Capture the cell that displays the provided text and extract its [x, y] central coordinate. 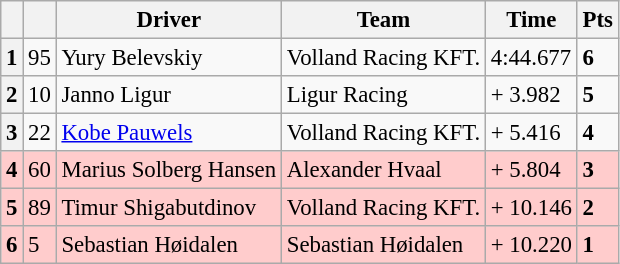
95 [40, 58]
+ 5.416 [531, 133]
Timur Shigabutdinov [168, 208]
89 [40, 208]
+ 10.220 [531, 245]
Kobe Pauwels [168, 133]
60 [40, 170]
Janno Ligur [168, 95]
Yury Belevskiy [168, 58]
Pts [598, 20]
Ligur Racing [383, 95]
+ 10.146 [531, 208]
4:44.677 [531, 58]
Time [531, 20]
Alexander Hvaal [383, 170]
10 [40, 95]
+ 3.982 [531, 95]
Marius Solberg Hansen [168, 170]
+ 5.804 [531, 170]
Team [383, 20]
22 [40, 133]
Driver [168, 20]
